Pinpoint the cell where the given text exists, returning its [x, y] midpoint coordinate. 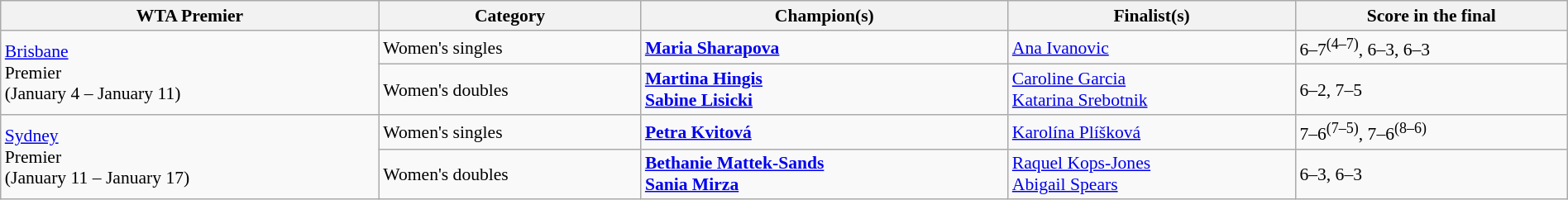
6–7(4–7), 6–3, 6–3 [1431, 48]
Raquel Kops-Jones Abigail Spears [1152, 175]
6–3, 6–3 [1431, 175]
6–2, 7–5 [1431, 89]
Caroline Garcia Katarina Srebotnik [1152, 89]
Category [509, 16]
Maria Sharapova [825, 48]
Finalist(s) [1152, 16]
SydneyPremier (January 11 – January 17) [190, 157]
Martina Hingis Sabine Lisicki [825, 89]
Bethanie Mattek-Sands Sania Mirza [825, 175]
Karolína Plíšková [1152, 132]
Score in the final [1431, 16]
Ana Ivanovic [1152, 48]
WTA Premier [190, 16]
Petra Kvitová [825, 132]
BrisbanePremier (January 4 – January 11) [190, 73]
7–6(7–5), 7–6(8–6) [1431, 132]
Champion(s) [825, 16]
